Locate the cell with the specified text and output its [X, Y] center coordinate. 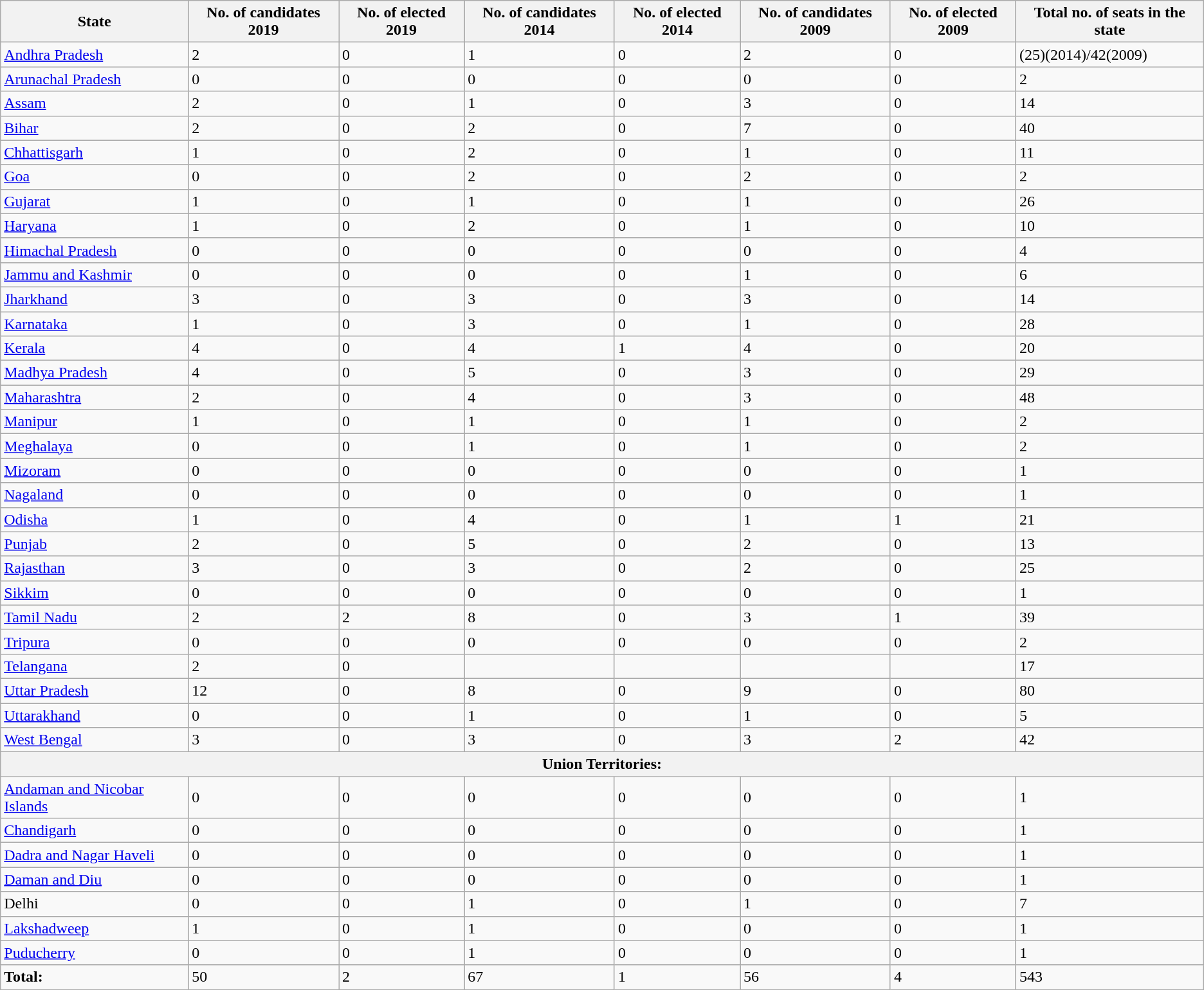
Nagaland [95, 495]
Karnataka [95, 323]
Meghalaya [95, 446]
West Bengal [95, 740]
Rajasthan [95, 568]
Lakshadweep [95, 928]
12 [264, 690]
Punjab [95, 544]
Uttarakhand [95, 715]
Kerala [95, 348]
543 [1109, 977]
Union Territories: [602, 764]
48 [1109, 397]
Andaman and Nicobar Islands [95, 797]
Chandigarh [95, 831]
Bihar [95, 128]
Tripura [95, 642]
Dadra and Nagar Haveli [95, 855]
Tamil Nadu [95, 617]
Chhattisgarh [95, 152]
No. of elected 2014 [677, 22]
17 [1109, 666]
80 [1109, 690]
Himachal Pradesh [95, 250]
28 [1109, 323]
39 [1109, 617]
11 [1109, 152]
Total: [95, 977]
56 [816, 977]
Goa [95, 177]
Daman and Diu [95, 879]
10 [1109, 226]
(25)(2014)/42(2009) [1109, 55]
Puducherry [95, 953]
9 [816, 690]
20 [1109, 348]
Arunachal Pradesh [95, 79]
No. of elected 2019 [401, 22]
Jharkhand [95, 299]
Madhya Pradesh [95, 373]
26 [1109, 201]
State [95, 22]
40 [1109, 128]
No. of candidates 2009 [816, 22]
Odisha [95, 519]
Telangana [95, 666]
Manipur [95, 422]
Delhi [95, 904]
No. of candidates 2014 [540, 22]
Haryana [95, 226]
Maharashtra [95, 397]
Gujarat [95, 201]
No. of elected 2009 [953, 22]
Uttar Pradesh [95, 690]
42 [1109, 740]
50 [264, 977]
Andhra Pradesh [95, 55]
6 [1109, 274]
No. of candidates 2019 [264, 22]
Assam [95, 104]
29 [1109, 373]
67 [540, 977]
21 [1109, 519]
Jammu and Kashmir [95, 274]
13 [1109, 544]
Sikkim [95, 593]
25 [1109, 568]
Mizoram [95, 471]
Total no. of seats in the state [1109, 22]
